Return the (x, y) coordinate for the center point of the cell that contains the specified text.  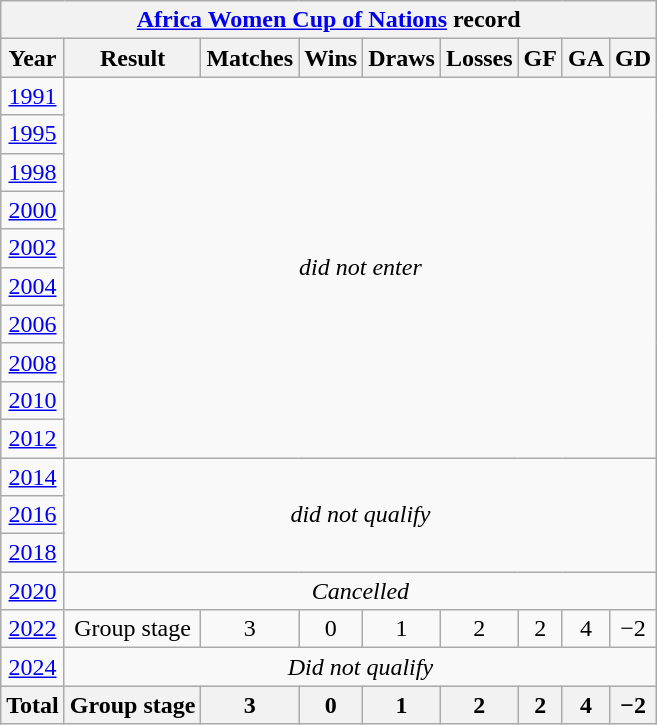
Cancelled (360, 591)
Matches (250, 58)
Did not qualify (360, 667)
did not qualify (360, 515)
Total (33, 705)
2002 (33, 248)
1995 (33, 134)
1998 (33, 172)
GD (634, 58)
GF (540, 58)
2024 (33, 667)
2020 (33, 591)
1991 (33, 96)
Wins (331, 58)
2004 (33, 286)
Draws (402, 58)
Result (132, 58)
did not enter (360, 268)
2012 (33, 438)
2006 (33, 324)
2016 (33, 515)
2010 (33, 400)
2018 (33, 553)
GA (586, 58)
2022 (33, 629)
2014 (33, 477)
Year (33, 58)
Losses (479, 58)
2000 (33, 210)
2008 (33, 362)
Africa Women Cup of Nations record (329, 20)
